From the cell containing the given text, extract its center point as (x, y) coordinate. 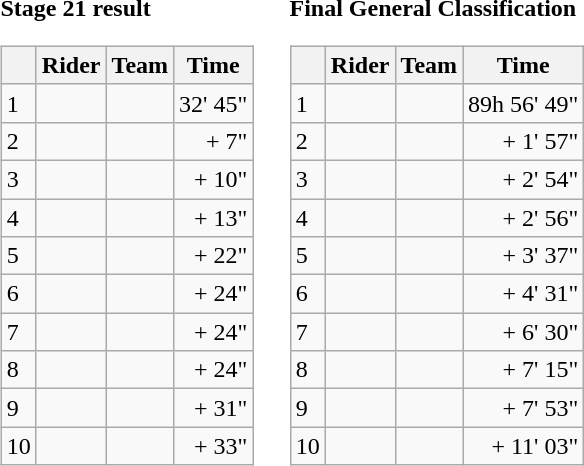
+ 2' 56" (524, 217)
+ 7" (214, 141)
89h 56' 49" (524, 103)
+ 7' 53" (524, 408)
+ 11' 03" (524, 446)
+ 33" (214, 446)
+ 13" (214, 217)
+ 10" (214, 179)
+ 2' 54" (524, 179)
+ 7' 15" (524, 370)
+ 1' 57" (524, 141)
+ 3' 37" (524, 256)
+ 31" (214, 408)
+ 6' 30" (524, 332)
32' 45" (214, 103)
+ 22" (214, 256)
+ 4' 31" (524, 294)
